Return [x, y] of the center of cell containing provided text 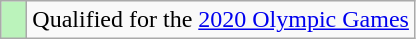
Qualified for the 2020 Olympic Games [221, 20]
